Identify which cell holds the provided text, then report its (X, Y) central coordinate. 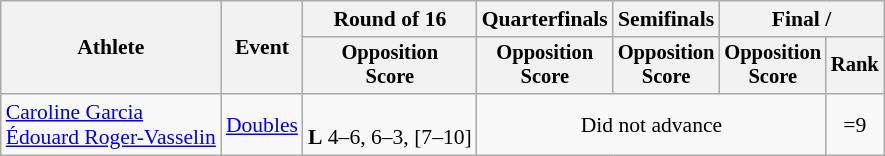
Doubles (262, 124)
L 4–6, 6–3, [7–10] (390, 124)
Rank (855, 66)
Athlete (111, 48)
Semifinals (666, 19)
Final / (801, 19)
=9 (855, 124)
Round of 16 (390, 19)
Event (262, 48)
Caroline GarciaÉdouard Roger-Vasselin (111, 124)
Quarterfinals (545, 19)
Did not advance (652, 124)
